Identify which cell holds the provided text, then report its [X, Y] central coordinate. 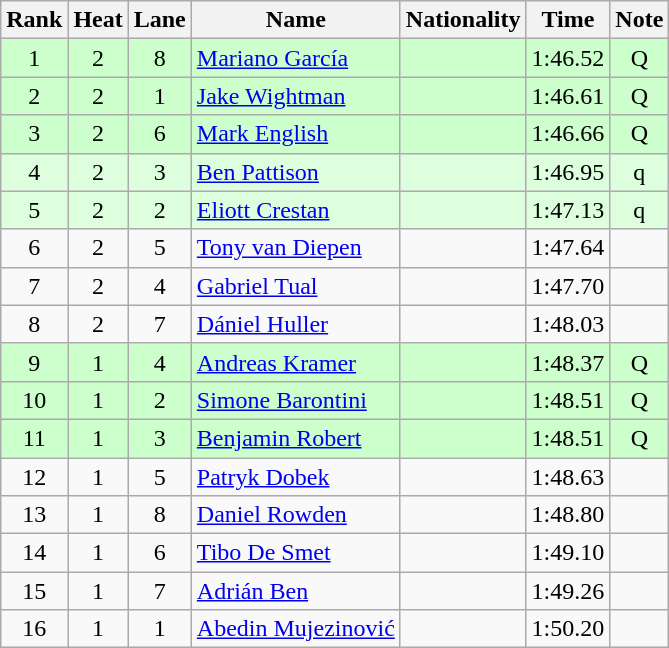
Ben Pattison [296, 172]
Tony van Diepen [296, 248]
Patryk Dobek [296, 477]
1:49.26 [568, 591]
13 [34, 515]
1:48.80 [568, 515]
Simone Barontini [296, 400]
Lane [160, 20]
9 [34, 362]
15 [34, 591]
Name [296, 20]
1:48.63 [568, 477]
1:49.10 [568, 553]
1:47.13 [568, 210]
Abedin Mujezinović [296, 629]
1:46.95 [568, 172]
1:46.52 [568, 58]
Tibo De Smet [296, 553]
1:46.61 [568, 96]
1:47.70 [568, 286]
1:48.37 [568, 362]
Time [568, 20]
1:47.64 [568, 248]
Benjamin Robert [296, 438]
Dániel Huller [296, 324]
Adrián Ben [296, 591]
11 [34, 438]
Nationality [463, 20]
10 [34, 400]
16 [34, 629]
Heat [98, 20]
Mariano García [296, 58]
Mark English [296, 134]
Eliott Crestan [296, 210]
1:48.03 [568, 324]
Rank [34, 20]
Gabriel Tual [296, 286]
Andreas Kramer [296, 362]
14 [34, 553]
Note [640, 20]
Jake Wightman [296, 96]
12 [34, 477]
1:46.66 [568, 134]
1:50.20 [568, 629]
Daniel Rowden [296, 515]
